Return the [x, y] coordinate for the center point of the cell that contains the specified text.  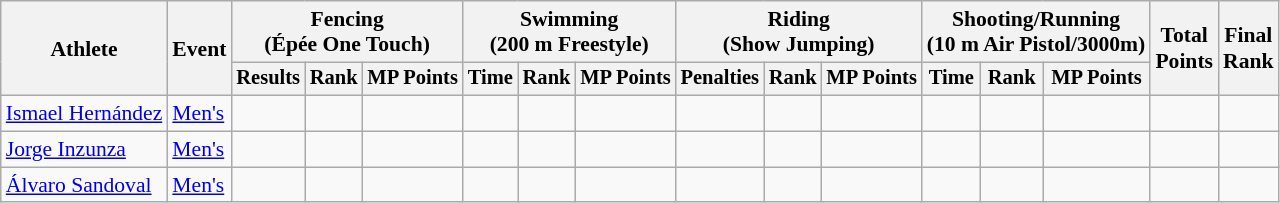
Athlete [84, 48]
Results [268, 79]
Álvaro Sandoval [84, 185]
TotalPoints [1184, 48]
Ismael Hernández [84, 114]
Jorge Inzunza [84, 150]
Swimming (200 m Freestyle) [570, 32]
Riding (Show Jumping) [799, 32]
Fencing (Épée One Touch) [346, 32]
FinalRank [1248, 48]
Event [199, 48]
Penalties [720, 79]
Shooting/Running(10 m Air Pistol/3000m) [1036, 32]
